Detect which cell encompasses the target text, then output its (X, Y) center coordinate. 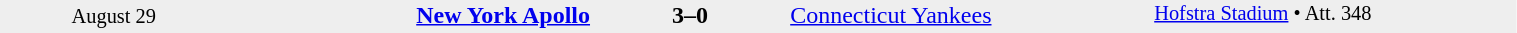
Connecticut Yankees (971, 15)
August 29 (114, 16)
New York Apollo (410, 15)
3–0 (690, 15)
Hofstra Stadium • Att. 348 (1335, 16)
